Scan for the cell matching the given text and deliver its [x, y] coordinate at center. 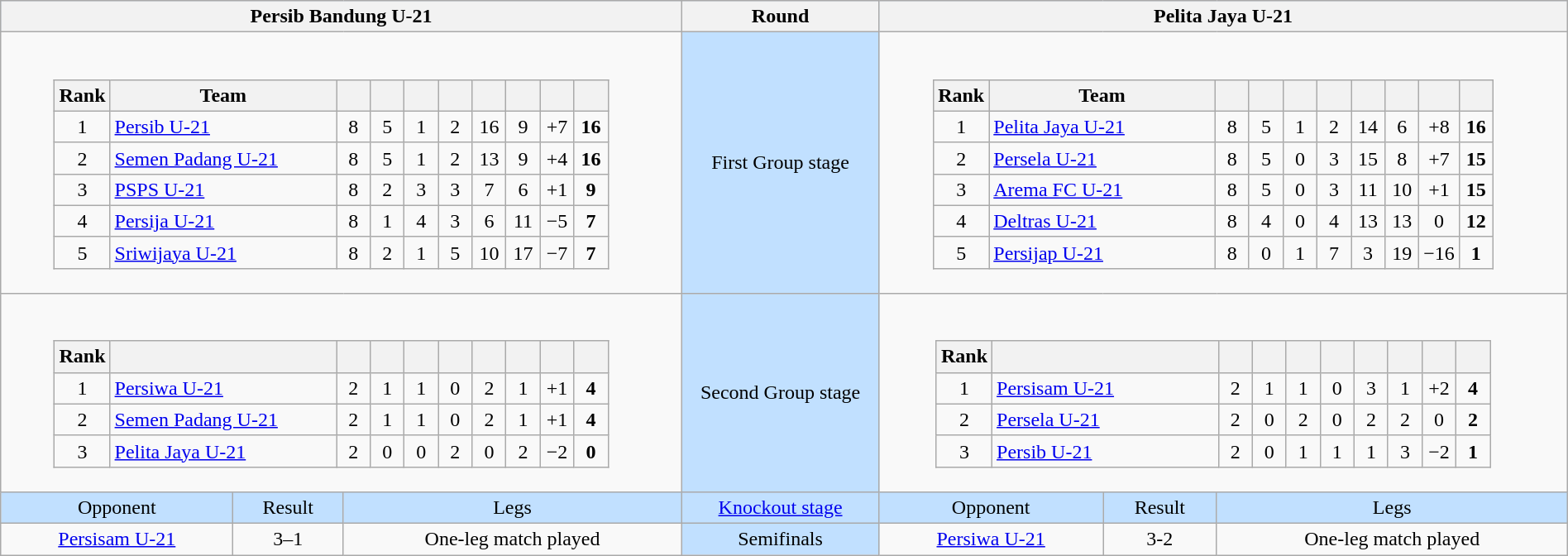
Persijap U-21 [1102, 252]
17 [523, 252]
Rank 1 Persiwa U-21 2 1 1 0 2 1 +1 4 2 Semen Padang U-21 2 1 1 0 2 1 +1 4 3 Pelita Jaya U-21 2 0 0 2 0 2 −2 0 [342, 393]
−16 [1439, 252]
Second Group stage [780, 393]
Sriwijaya U-21 [223, 252]
Persija U-21 [223, 221]
Rank 1 Persisam U-21 2 1 1 0 3 1 +2 4 2 Persela U-21 2 0 2 0 2 2 0 2 3 Persib U-21 2 0 1 1 1 3 −2 1 [1223, 393]
Round [780, 17]
14 [1368, 127]
Arema FC U-21 [1102, 189]
12 [1475, 221]
19 [1403, 252]
−7 [557, 252]
+2 [1439, 388]
+4 [557, 158]
+8 [1439, 127]
First Group stage [780, 163]
Knockout stage [780, 508]
PSPS U-21 [223, 189]
Deltras U-21 [1102, 221]
Semifinals [780, 539]
3–1 [288, 539]
−5 [557, 221]
3-2 [1160, 539]
Persib Bandung U-21 [342, 17]
